Return the (x, y) coordinate for the center point of the cell that contains the specified text.  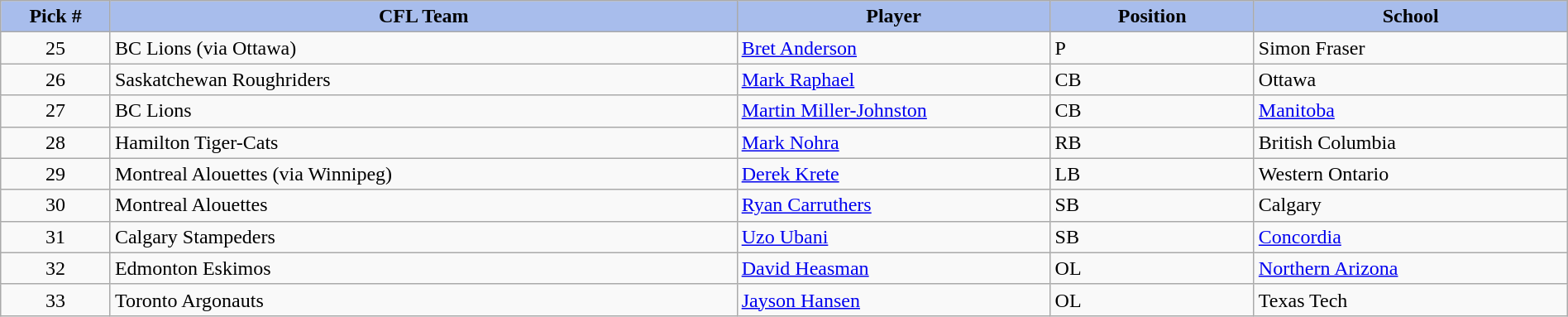
Montreal Alouettes (423, 205)
Uzo Ubani (893, 237)
Martin Miller-Johnston (893, 111)
Ryan Carruthers (893, 205)
Simon Fraser (1411, 48)
Edmonton Eskimos (423, 268)
CFL Team (423, 17)
Calgary (1411, 205)
Calgary Stampeders (423, 237)
30 (56, 205)
Pick # (56, 17)
LB (1152, 174)
27 (56, 111)
Player (893, 17)
Bret Anderson (893, 48)
26 (56, 79)
25 (56, 48)
Manitoba (1411, 111)
RB (1152, 142)
Jayson Hansen (893, 300)
School (1411, 17)
32 (56, 268)
28 (56, 142)
33 (56, 300)
Mark Raphael (893, 79)
P (1152, 48)
Concordia (1411, 237)
Texas Tech (1411, 300)
29 (56, 174)
British Columbia (1411, 142)
Ottawa (1411, 79)
David Heasman (893, 268)
Mark Nohra (893, 142)
Western Ontario (1411, 174)
Saskatchewan Roughriders (423, 79)
BC Lions (via Ottawa) (423, 48)
Montreal Alouettes (via Winnipeg) (423, 174)
31 (56, 237)
Derek Krete (893, 174)
Position (1152, 17)
Toronto Argonauts (423, 300)
BC Lions (423, 111)
Hamilton Tiger-Cats (423, 142)
Northern Arizona (1411, 268)
